Locate the cell with the specified text and output its [x, y] center coordinate. 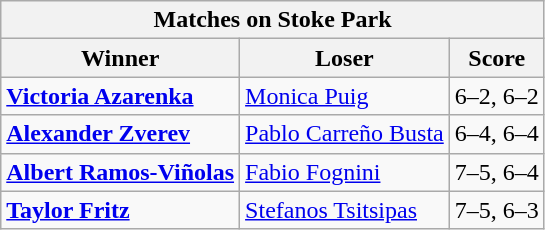
Winner [120, 58]
Stefanos Tsitsipas [345, 210]
Pablo Carreño Busta [345, 134]
Albert Ramos-Viñolas [120, 172]
Score [496, 58]
7–5, 6–3 [496, 210]
Loser [345, 58]
Matches on Stoke Park [273, 20]
6–2, 6–2 [496, 96]
Alexander Zverev [120, 134]
Monica Puig [345, 96]
Taylor Fritz [120, 210]
7–5, 6–4 [496, 172]
6–4, 6–4 [496, 134]
Victoria Azarenka [120, 96]
Fabio Fognini [345, 172]
